Identify which cell holds the provided text, then report its [x, y] central coordinate. 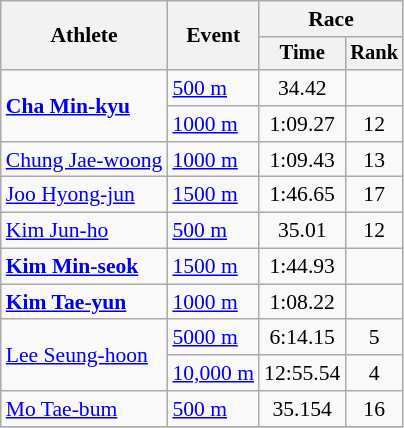
1:46.65 [302, 195]
35.01 [302, 231]
1:09.43 [302, 160]
Race [331, 19]
12:55.54 [302, 373]
Time [302, 54]
6:14.15 [302, 338]
34.42 [302, 88]
13 [374, 160]
1:44.93 [302, 267]
5000 m [213, 338]
17 [374, 195]
1:08.22 [302, 302]
1:09.27 [302, 124]
Joo Hyong-jun [84, 195]
Lee Seung-hoon [84, 356]
10,000 m [213, 373]
Kim Jun-ho [84, 231]
Kim Min-seok [84, 267]
16 [374, 409]
Rank [374, 54]
35.154 [302, 409]
Chung Jae-woong [84, 160]
Athlete [84, 36]
5 [374, 338]
Mo Tae-bum [84, 409]
Kim Tae-yun [84, 302]
Cha Min-kyu [84, 106]
4 [374, 373]
Event [213, 36]
